Detect which cell encompasses the target text, then output its [X, Y] center coordinate. 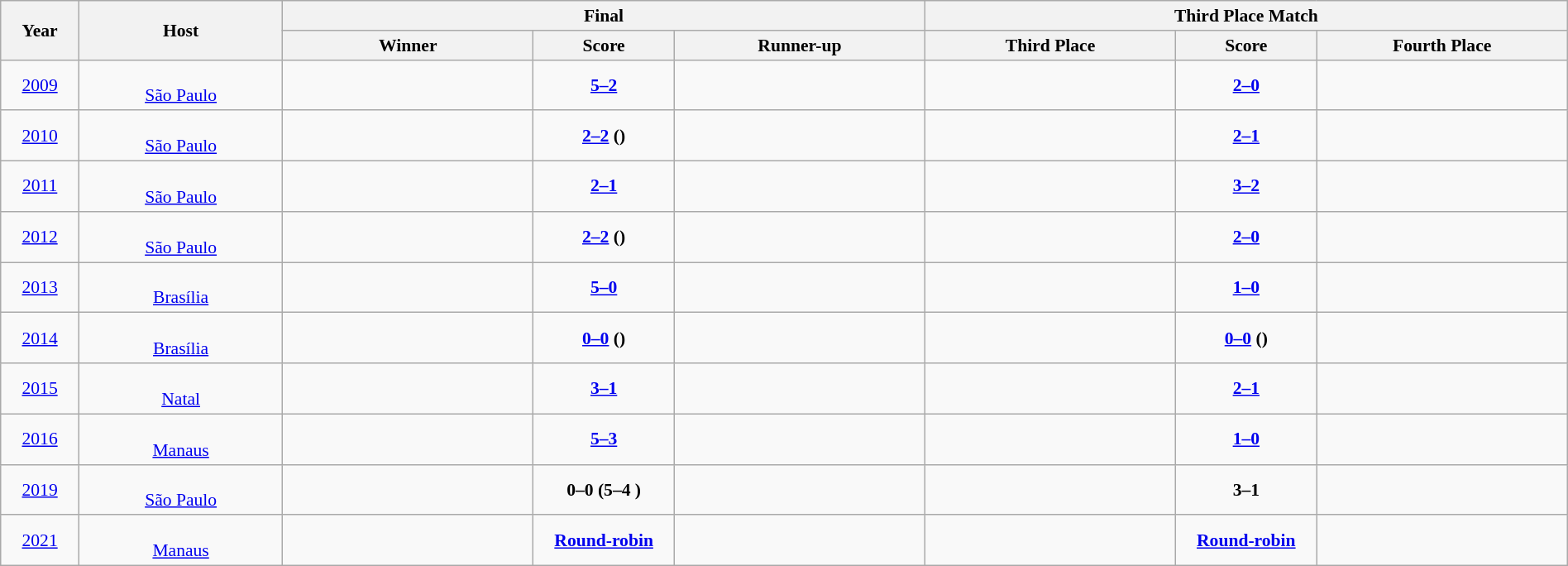
2012 [40, 237]
2009 [40, 84]
2021 [40, 541]
Winner [409, 46]
2016 [40, 439]
Natal [180, 389]
Host [180, 30]
5–3 [604, 439]
Third Place [1050, 46]
Third Place Match [1245, 16]
2010 [40, 136]
Year [40, 30]
3–2 [1246, 187]
Runner-up [799, 46]
Final [604, 16]
5–0 [604, 288]
0–0 (5–4 ) [604, 490]
Fourth Place [1442, 46]
2011 [40, 187]
2014 [40, 338]
2015 [40, 389]
2013 [40, 288]
5–2 [604, 84]
2019 [40, 490]
